Extract the (x, y) coordinate from the center of the cell holding the provided text.  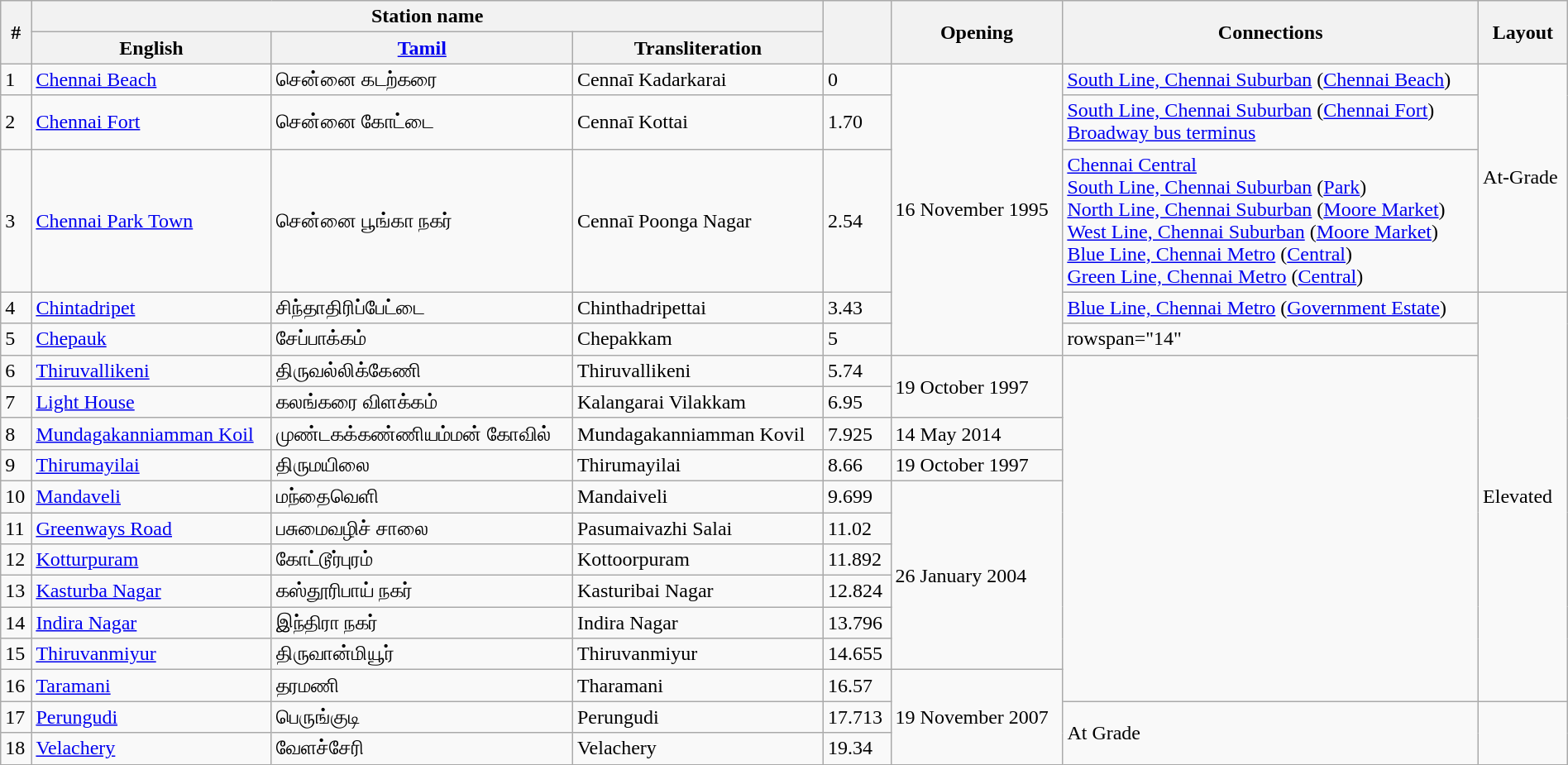
11.02 (857, 528)
At-Grade (1523, 178)
Cennaī Kadarkarai (698, 79)
Elevated (1523, 496)
6 (17, 371)
1 (17, 79)
18 (17, 748)
Greenways Road (151, 528)
9 (17, 465)
சிந்தாதிரிப்பேட்டை (422, 308)
கோட்டூர்புரம் (422, 560)
7 (17, 402)
Chennai Fort (151, 122)
14.655 (857, 654)
திருமயிலை (422, 465)
Kasturba Nagar (151, 591)
Cennaī Poonga Nagar (698, 220)
At Grade (1270, 733)
# (17, 32)
19 November 2007 (977, 717)
Mundagakanniamman Koil (151, 433)
7.925 (857, 433)
13.796 (857, 623)
பசுமைவழிச் சாலை (422, 528)
Kottoorpuram (698, 560)
Chintadripet (151, 308)
Kalangarai Vilakkam (698, 402)
Tharamani (698, 686)
சென்னை பூங்கா நகர் (422, 220)
கஸ்தூரிபாய் நகர் (422, 591)
8.66 (857, 465)
South Line, Chennai Suburban (Chennai Beach) (1270, 79)
12 (17, 560)
திருவல்லிக்கேணி (422, 371)
16.57 (857, 686)
6.95 (857, 402)
சென்னை கடற்கரை (422, 79)
South Line, Chennai Suburban (Chennai Fort) Broadway bus terminus (1270, 122)
Opening (977, 32)
Layout (1523, 32)
கலங்கரை விளக்கம் (422, 402)
11 (17, 528)
17 (17, 717)
11.892 (857, 560)
முண்டகக்கண்ணியம்மன் கோவில் (422, 433)
16 (17, 686)
Light House (151, 402)
Mandaiveli (698, 496)
Taramani (151, 686)
இந்திரா நகர் (422, 623)
Cennaī Kottai (698, 122)
வேளச்சேரி (422, 748)
Chennai Beach (151, 79)
Chepakkam (698, 339)
English (151, 48)
சேப்பாக்கம் (422, 339)
13 (17, 591)
0 (857, 79)
Chennai Park Town (151, 220)
Tamil (422, 48)
Station name (428, 17)
1.70 (857, 122)
மந்தைவெளி (422, 496)
Kotturpuram (151, 560)
4 (17, 308)
Kasturibai Nagar (698, 591)
26 January 2004 (977, 575)
14 May 2014 (977, 433)
பெருங்குடி (422, 717)
10 (17, 496)
19.34 (857, 748)
சென்னை கோட்டை (422, 122)
rowspan="14" (1270, 339)
திருவான்மியூர் (422, 654)
12.824 (857, 591)
8 (17, 433)
3.43 (857, 308)
16 November 1995 (977, 209)
Chepauk (151, 339)
3 (17, 220)
Mundagakanniamman Kovil (698, 433)
2 (17, 122)
17.713 (857, 717)
Transliteration (698, 48)
Chinthadripettai (698, 308)
15 (17, 654)
5.74 (857, 371)
Pasumaivazhi Salai (698, 528)
Blue Line, Chennai Metro (Government Estate) (1270, 308)
தரமணி (422, 686)
2.54 (857, 220)
14 (17, 623)
Mandaveli (151, 496)
9.699 (857, 496)
Connections (1270, 32)
